Return (x, y) of the center of cell containing provided text 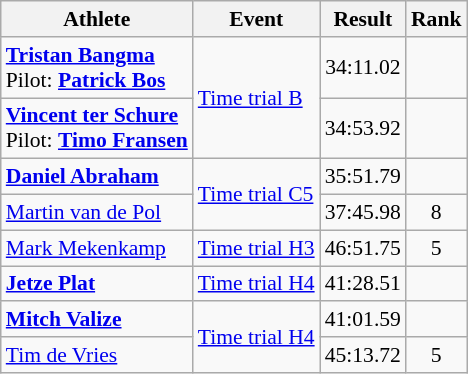
46:51.75 (363, 248)
Jetze Plat (97, 284)
45:13.72 (363, 355)
Mark Mekenkamp (97, 248)
37:45.98 (363, 213)
Tim de Vries (97, 355)
Result (363, 19)
34:11.02 (363, 68)
Daniel Abraham (97, 177)
Time trial H3 (256, 248)
Mitch Valize (97, 320)
41:28.51 (363, 284)
Rank (436, 19)
8 (436, 213)
Vincent ter SchurePilot: Timo Fransen (97, 128)
Martin van de Pol (97, 213)
35:51.79 (363, 177)
34:53.92 (363, 128)
Tristan BangmaPilot: Patrick Bos (97, 68)
Event (256, 19)
Time trial C5 (256, 194)
41:01.59 (363, 320)
Time trial B (256, 98)
Athlete (97, 19)
